Find where the given text appears and provide that cell's center as (x, y) coordinate. 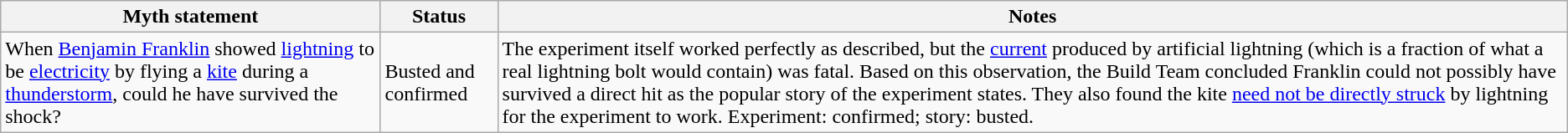
When Benjamin Franklin showed lightning to be electricity by flying a kite during a thunderstorm, could he have survived the shock? (191, 82)
Notes (1032, 17)
Status (439, 17)
Busted and confirmed (439, 82)
Myth statement (191, 17)
